Return the (x, y) coordinate for the center point of the cell that contains the specified text.  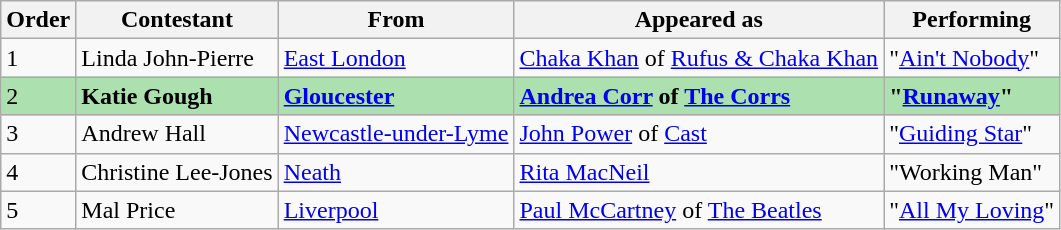
Andrew Hall (177, 134)
"Working Man" (972, 172)
"All My Loving" (972, 210)
Contestant (177, 20)
Gloucester (396, 96)
Linda John-Pierre (177, 58)
"Ain't Nobody" (972, 58)
Liverpool (396, 210)
Mal Price (177, 210)
From (396, 20)
Appeared as (699, 20)
Newcastle-under-Lyme (396, 134)
Neath (396, 172)
East London (396, 58)
John Power of Cast (699, 134)
Andrea Corr of The Corrs (699, 96)
Christine Lee-Jones (177, 172)
Katie Gough (177, 96)
Chaka Khan of Rufus & Chaka Khan (699, 58)
Rita MacNeil (699, 172)
2 (38, 96)
1 (38, 58)
Order (38, 20)
"Guiding Star" (972, 134)
5 (38, 210)
3 (38, 134)
Performing (972, 20)
"Runaway" (972, 96)
Paul McCartney of The Beatles (699, 210)
4 (38, 172)
